Output the [x, y] coordinate of the center of the cell containing the given text.  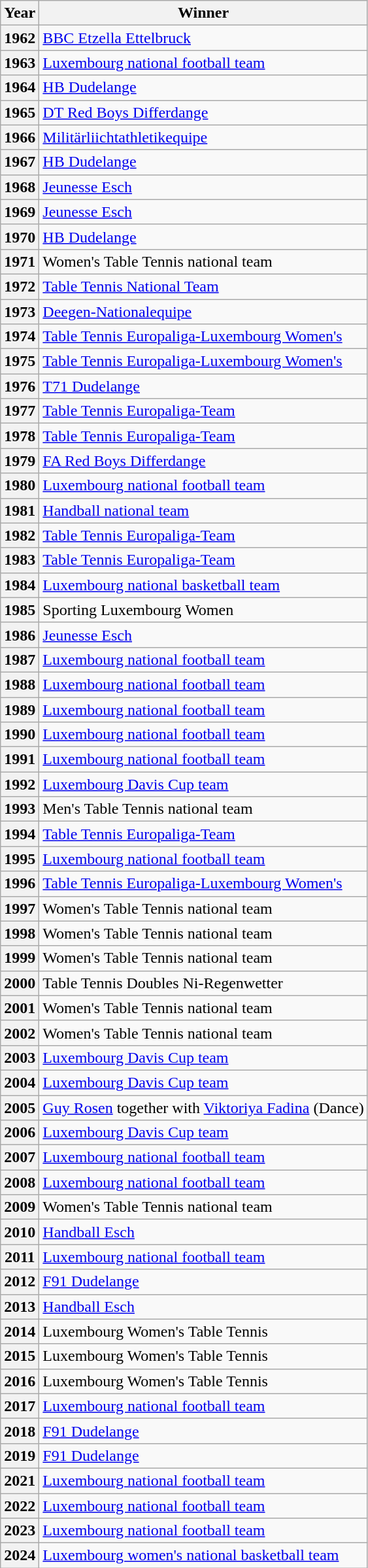
1982 [20, 535]
1980 [20, 486]
1995 [20, 859]
2016 [20, 1381]
2015 [20, 1356]
1989 [20, 709]
2002 [20, 1033]
2022 [20, 1505]
FA Red Boys Differdange [203, 461]
1992 [20, 784]
1973 [20, 312]
Handball national team [203, 510]
2024 [20, 1556]
1977 [20, 411]
Guy Rosen together with Viktoriya Fadina (Dance) [203, 1108]
2017 [20, 1406]
1979 [20, 461]
2012 [20, 1282]
1985 [20, 610]
1967 [20, 162]
2001 [20, 1008]
2021 [20, 1480]
1963 [20, 63]
1969 [20, 212]
Year [20, 13]
1991 [20, 759]
1994 [20, 834]
Luxembourg national basketball team [203, 585]
2005 [20, 1108]
1964 [20, 88]
1974 [20, 337]
2003 [20, 1058]
1976 [20, 386]
Luxembourg women's national basketball team [203, 1556]
1999 [20, 958]
Men's Table Tennis national team [203, 809]
2007 [20, 1158]
1984 [20, 585]
1983 [20, 560]
Table Tennis Doubles Ni-Regenwetter [203, 983]
1998 [20, 933]
2000 [20, 983]
1975 [20, 361]
BBC Etzella Ettelbruck [203, 38]
1988 [20, 684]
Militärliichtathletikequipe [203, 137]
1981 [20, 510]
1972 [20, 286]
2006 [20, 1133]
1987 [20, 659]
1971 [20, 261]
1965 [20, 112]
2019 [20, 1456]
Sporting Luxembourg Women [203, 610]
1962 [20, 38]
2011 [20, 1257]
1996 [20, 884]
1978 [20, 436]
1968 [20, 187]
2010 [20, 1232]
1997 [20, 909]
2014 [20, 1331]
Deegen-Nationalequipe [203, 312]
2004 [20, 1082]
T71 Dudelange [203, 386]
2008 [20, 1182]
DT Red Boys Differdange [203, 112]
Table Tennis National Team [203, 286]
1993 [20, 809]
1986 [20, 635]
2018 [20, 1431]
2013 [20, 1307]
Winner [203, 13]
1990 [20, 735]
2009 [20, 1207]
1970 [20, 237]
1966 [20, 137]
2023 [20, 1531]
